Search for the cell housing the specified text and yield its (x, y) center coordinate. 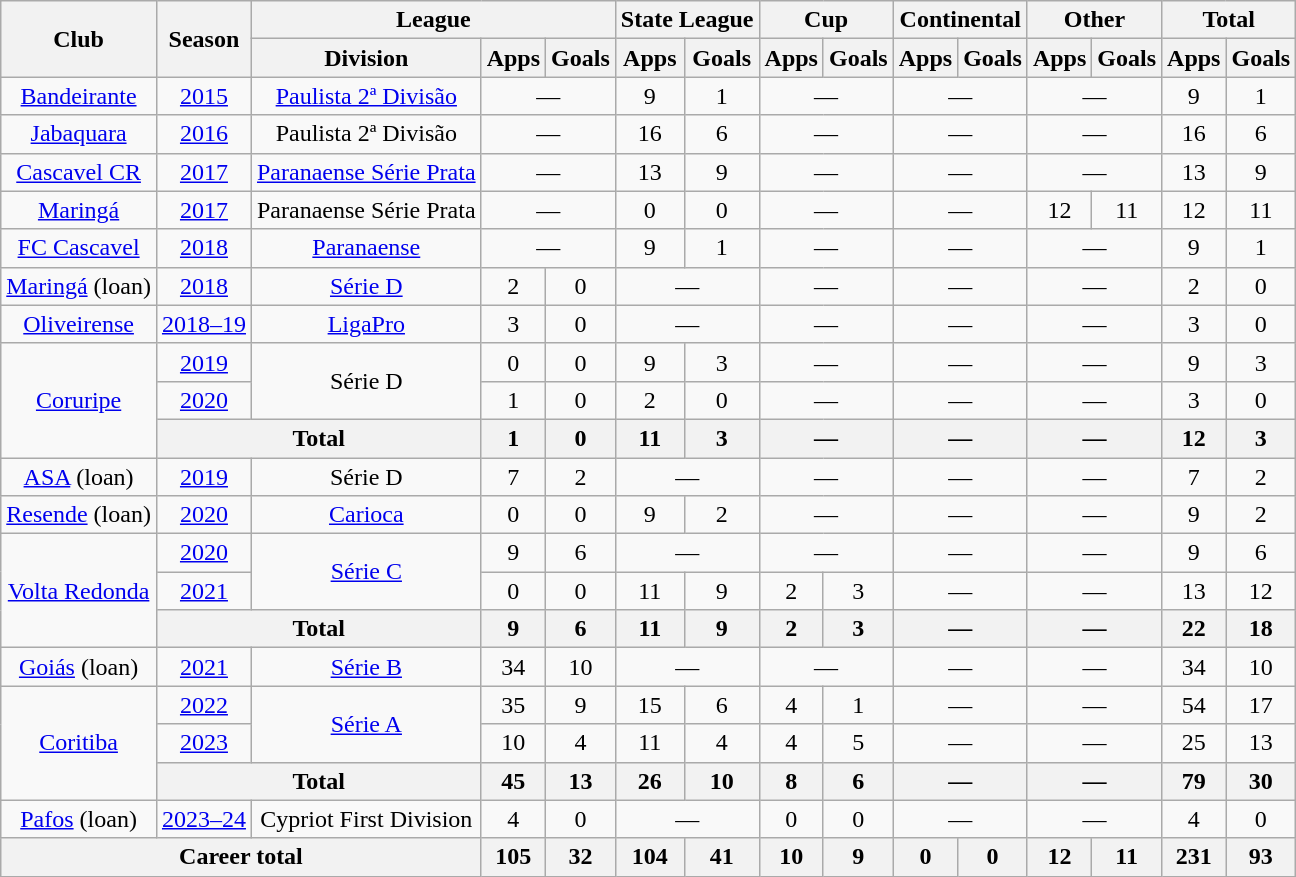
Cascavel CR (79, 172)
Oliveirense (79, 324)
2015 (204, 96)
Série C (366, 572)
5 (858, 743)
105 (513, 857)
Club (79, 39)
Goiás (loan) (79, 667)
2016 (204, 134)
ASA (loan) (79, 477)
Season (204, 39)
8 (791, 781)
Cup (826, 20)
30 (1261, 781)
Série B (366, 667)
2023 (204, 743)
Maringá (79, 210)
104 (650, 857)
State League (687, 20)
Série A (366, 724)
FC Cascavel (79, 248)
2022 (204, 705)
35 (513, 705)
79 (1194, 781)
93 (1261, 857)
Coruripe (79, 400)
45 (513, 781)
22 (1194, 629)
League (433, 20)
Career total (241, 857)
Coritiba (79, 743)
17 (1261, 705)
Continental (960, 20)
54 (1194, 705)
Carioca (366, 515)
26 (650, 781)
2018–19 (204, 324)
Other (1094, 20)
Paranaense (366, 248)
25 (1194, 743)
15 (650, 705)
32 (581, 857)
Maringá (loan) (79, 286)
Cypriot First Division (366, 819)
LigaPro (366, 324)
Bandeirante (79, 96)
Volta Redonda (79, 591)
2023–24 (204, 819)
41 (722, 857)
Jabaquara (79, 134)
Pafos (loan) (79, 819)
Division (366, 58)
18 (1261, 629)
231 (1194, 857)
Resende (loan) (79, 515)
